Locate the cell with the specified text and output its (X, Y) center coordinate. 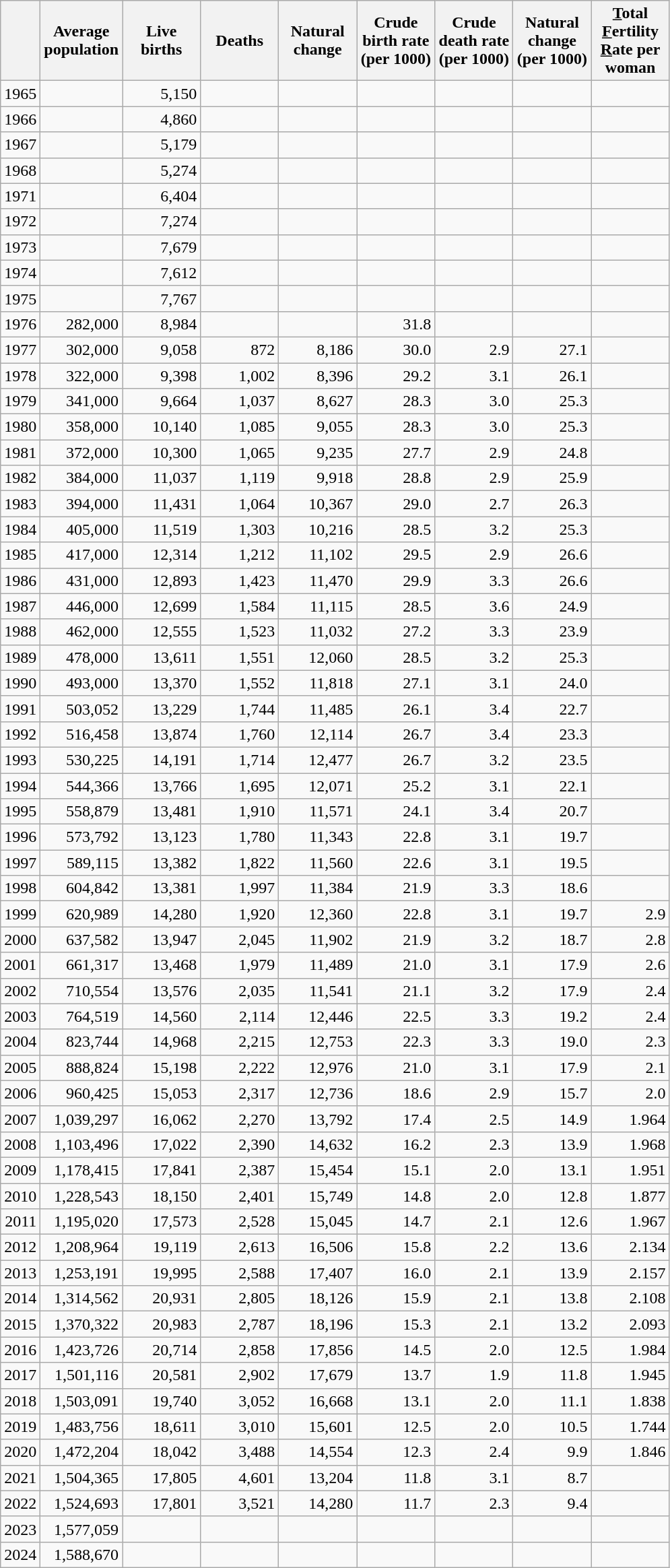
2010 (20, 1196)
1984 (20, 529)
1988 (20, 632)
17,573 (162, 1222)
1992 (20, 734)
1993 (20, 760)
462,000 (81, 632)
15,045 (318, 1222)
10,367 (318, 504)
530,225 (81, 760)
431,000 (81, 581)
2024 (20, 1555)
384,000 (81, 478)
22.1 (552, 786)
27.7 (396, 453)
15,601 (318, 1427)
3,052 (240, 1401)
2,588 (240, 1273)
710,554 (81, 991)
13.8 (552, 1299)
478,000 (81, 657)
1973 (20, 247)
1,588,670 (81, 1555)
1990 (20, 683)
2012 (20, 1247)
13,947 (162, 940)
8,396 (318, 375)
20.7 (552, 812)
1989 (20, 657)
14.8 (396, 1196)
960,425 (81, 1093)
2,387 (240, 1170)
14,632 (318, 1144)
1,501,116 (81, 1375)
11,489 (318, 965)
2.108 (630, 1299)
12,976 (318, 1068)
7,274 (162, 222)
16,668 (318, 1401)
9,664 (162, 401)
Natural change (318, 40)
14.7 (396, 1222)
16,062 (162, 1119)
22.3 (396, 1042)
589,115 (81, 863)
29.2 (396, 375)
1968 (20, 170)
19.0 (552, 1042)
1972 (20, 222)
1,551 (240, 657)
1,208,964 (81, 1247)
2,114 (240, 1016)
2.7 (474, 504)
302,000 (81, 350)
20,983 (162, 1324)
4,860 (162, 119)
12,699 (162, 606)
12.3 (396, 1452)
1,584 (240, 606)
2002 (20, 991)
2017 (20, 1375)
2,401 (240, 1196)
16,506 (318, 1247)
13,204 (318, 1478)
13,468 (162, 965)
9,235 (318, 453)
18,042 (162, 1452)
2016 (20, 1350)
12,060 (318, 657)
1974 (20, 273)
13,611 (162, 657)
558,879 (81, 812)
1,085 (240, 427)
13.2 (552, 1324)
11,818 (318, 683)
1,037 (240, 401)
2022 (20, 1503)
1979 (20, 401)
1985 (20, 555)
17,841 (162, 1170)
1,552 (240, 683)
11,037 (162, 478)
1,039,297 (81, 1119)
15.7 (552, 1093)
2,035 (240, 991)
1966 (20, 119)
493,000 (81, 683)
21.1 (396, 991)
2.5 (474, 1119)
29.5 (396, 555)
372,000 (81, 453)
19,119 (162, 1247)
544,366 (81, 786)
9,058 (162, 350)
9,918 (318, 478)
17,679 (318, 1375)
2,787 (240, 1324)
1965 (20, 94)
2005 (20, 1068)
1978 (20, 375)
1,119 (240, 478)
13,874 (162, 734)
3,488 (240, 1452)
8,627 (318, 401)
14,554 (318, 1452)
9,398 (162, 375)
11,485 (318, 709)
2,222 (240, 1068)
13,229 (162, 709)
661,317 (81, 965)
1,997 (240, 888)
1,178,415 (81, 1170)
2,045 (240, 940)
5,150 (162, 94)
12,893 (162, 581)
19,740 (162, 1401)
1983 (20, 504)
1,577,059 (81, 1529)
1995 (20, 812)
604,842 (81, 888)
16.0 (396, 1273)
11,431 (162, 504)
2,858 (240, 1350)
1,423,726 (81, 1350)
14,968 (162, 1042)
341,000 (81, 401)
13,576 (162, 991)
1,423 (240, 581)
516,458 (81, 734)
2000 (20, 940)
1,503,091 (81, 1401)
358,000 (81, 427)
27.2 (396, 632)
1,103,496 (81, 1144)
14.9 (552, 1119)
11,519 (162, 529)
8.7 (552, 1478)
20,714 (162, 1350)
1,504,365 (81, 1478)
23.9 (552, 632)
15,198 (162, 1068)
5,274 (162, 170)
2018 (20, 1401)
2009 (20, 1170)
11,571 (318, 812)
18.7 (552, 940)
11,115 (318, 606)
4,601 (240, 1478)
18,196 (318, 1324)
16.2 (396, 1144)
22.7 (552, 709)
2,390 (240, 1144)
2,902 (240, 1375)
2015 (20, 1324)
Crude birth rate (per 1000) (396, 40)
9.4 (552, 1503)
2023 (20, 1529)
15.9 (396, 1299)
24.1 (396, 812)
2021 (20, 1478)
1,744 (240, 709)
1,002 (240, 375)
1,760 (240, 734)
2,613 (240, 1247)
12,314 (162, 555)
12,753 (318, 1042)
1996 (20, 837)
25.9 (552, 478)
12,477 (318, 760)
7,612 (162, 273)
Live births (162, 40)
1975 (20, 298)
1980 (20, 427)
11,343 (318, 837)
9,055 (318, 427)
8,984 (162, 324)
2004 (20, 1042)
2,805 (240, 1299)
764,519 (81, 1016)
1,822 (240, 863)
1998 (20, 888)
12,071 (318, 786)
10,216 (318, 529)
2013 (20, 1273)
17,407 (318, 1273)
1994 (20, 786)
1.951 (630, 1170)
15,749 (318, 1196)
1.846 (630, 1452)
1967 (20, 145)
18,126 (318, 1299)
1.744 (630, 1427)
1,253,191 (81, 1273)
1.945 (630, 1375)
1.9 (474, 1375)
1,780 (240, 837)
11.7 (396, 1503)
1,524,693 (81, 1503)
1,195,020 (81, 1222)
2020 (20, 1452)
2006 (20, 1093)
18,611 (162, 1427)
1,910 (240, 812)
2.2 (474, 1247)
1991 (20, 709)
823,744 (81, 1042)
8,186 (318, 350)
1,714 (240, 760)
1976 (20, 324)
12.8 (552, 1196)
7,679 (162, 247)
637,582 (81, 940)
1977 (20, 350)
1,303 (240, 529)
11,102 (318, 555)
13,370 (162, 683)
322,000 (81, 375)
2003 (20, 1016)
872 (240, 350)
446,000 (81, 606)
2,270 (240, 1119)
1.877 (630, 1196)
12,736 (318, 1093)
Deaths (240, 40)
2.093 (630, 1324)
29.9 (396, 581)
11,032 (318, 632)
1986 (20, 581)
1,064 (240, 504)
19,995 (162, 1273)
20,581 (162, 1375)
13,766 (162, 786)
2,528 (240, 1222)
26.3 (552, 504)
14,191 (162, 760)
2019 (20, 1427)
24.8 (552, 453)
19.2 (552, 1016)
1,979 (240, 965)
2.134 (630, 1247)
1997 (20, 863)
11,470 (318, 581)
13.6 (552, 1247)
11,560 (318, 863)
2,215 (240, 1042)
23.3 (552, 734)
1,920 (240, 914)
1,314,562 (81, 1299)
1,472,204 (81, 1452)
1987 (20, 606)
1,483,756 (81, 1427)
2001 (20, 965)
1,695 (240, 786)
6,404 (162, 196)
1,370,322 (81, 1324)
1999 (20, 914)
1981 (20, 453)
12.6 (552, 1222)
2014 (20, 1299)
1982 (20, 478)
22.5 (396, 1016)
25.2 (396, 786)
30.0 (396, 350)
620,989 (81, 914)
17,805 (162, 1478)
13,382 (162, 863)
573,792 (81, 837)
10.5 (552, 1427)
2.6 (630, 965)
12,446 (318, 1016)
24.0 (552, 683)
23.5 (552, 760)
17,801 (162, 1503)
2011 (20, 1222)
10,300 (162, 453)
Natural change (per 1000) (552, 40)
2,317 (240, 1093)
282,000 (81, 324)
24.9 (552, 606)
1,228,543 (81, 1196)
394,000 (81, 504)
14,560 (162, 1016)
17,022 (162, 1144)
Crude death rate (per 1000) (474, 40)
1.984 (630, 1350)
15,053 (162, 1093)
13,792 (318, 1119)
2008 (20, 1144)
9.9 (552, 1452)
888,824 (81, 1068)
1,065 (240, 453)
29.0 (396, 504)
14.5 (396, 1350)
19.5 (552, 863)
1,212 (240, 555)
18,150 (162, 1196)
12,360 (318, 914)
1971 (20, 196)
20,931 (162, 1299)
11,384 (318, 888)
11.1 (552, 1401)
1.968 (630, 1144)
17,856 (318, 1350)
31.8 (396, 324)
12,114 (318, 734)
15.3 (396, 1324)
13,381 (162, 888)
1.964 (630, 1119)
3,010 (240, 1427)
10,140 (162, 427)
15,454 (318, 1170)
7,767 (162, 298)
1.967 (630, 1222)
22.6 (396, 863)
Total Fertility Rate per woman (630, 40)
11,902 (318, 940)
12,555 (162, 632)
11,541 (318, 991)
2007 (20, 1119)
13,123 (162, 837)
417,000 (81, 555)
2.157 (630, 1273)
15.1 (396, 1170)
405,000 (81, 529)
2.8 (630, 940)
15.8 (396, 1247)
13.7 (396, 1375)
Average population (81, 40)
17.4 (396, 1119)
1,523 (240, 632)
1.838 (630, 1401)
503,052 (81, 709)
3,521 (240, 1503)
3.6 (474, 606)
5,179 (162, 145)
13,481 (162, 812)
28.8 (396, 478)
